Extract the [X, Y] coordinate from the center of the cell holding the provided text.  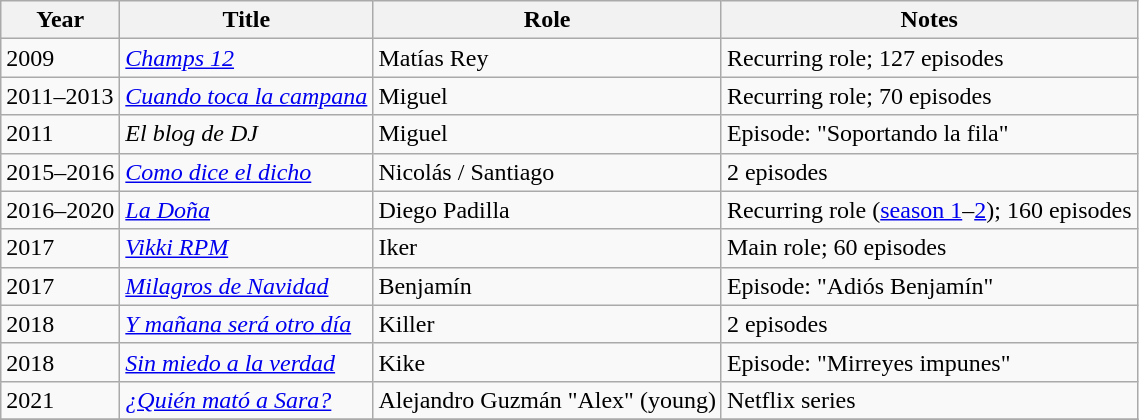
El blog de DJ [246, 134]
Diego Padilla [548, 210]
2009 [60, 58]
Recurring role; 127 episodes [929, 58]
2011–2013 [60, 96]
Netflix series [929, 400]
La Doña [246, 210]
Recurring role; 70 episodes [929, 96]
Vikki RPM [246, 248]
Como dice el dicho [246, 172]
Iker [548, 248]
¿Quién mató a Sara? [246, 400]
Main role; 60 episodes [929, 248]
Nicolás / Santiago [548, 172]
Episode: "Mirreyes impunes" [929, 362]
Kike [548, 362]
Recurring role (season 1–2); 160 episodes [929, 210]
2021 [60, 400]
2016–2020 [60, 210]
Champs 12 [246, 58]
Sin miedo a la verdad [246, 362]
2015–2016 [60, 172]
Killer [548, 324]
Episode: "Soportando la fila" [929, 134]
Benjamín [548, 286]
Year [60, 20]
Role [548, 20]
Notes [929, 20]
Matías Rey [548, 58]
Y mañana será otro día [246, 324]
Alejandro Guzmán "Alex" (young) [548, 400]
Episode: "Adiós Benjamín" [929, 286]
2011 [60, 134]
Title [246, 20]
Milagros de Navidad [246, 286]
Cuando toca la campana [246, 96]
